Pinpoint the cell where the given text exists, returning its (X, Y) midpoint coordinate. 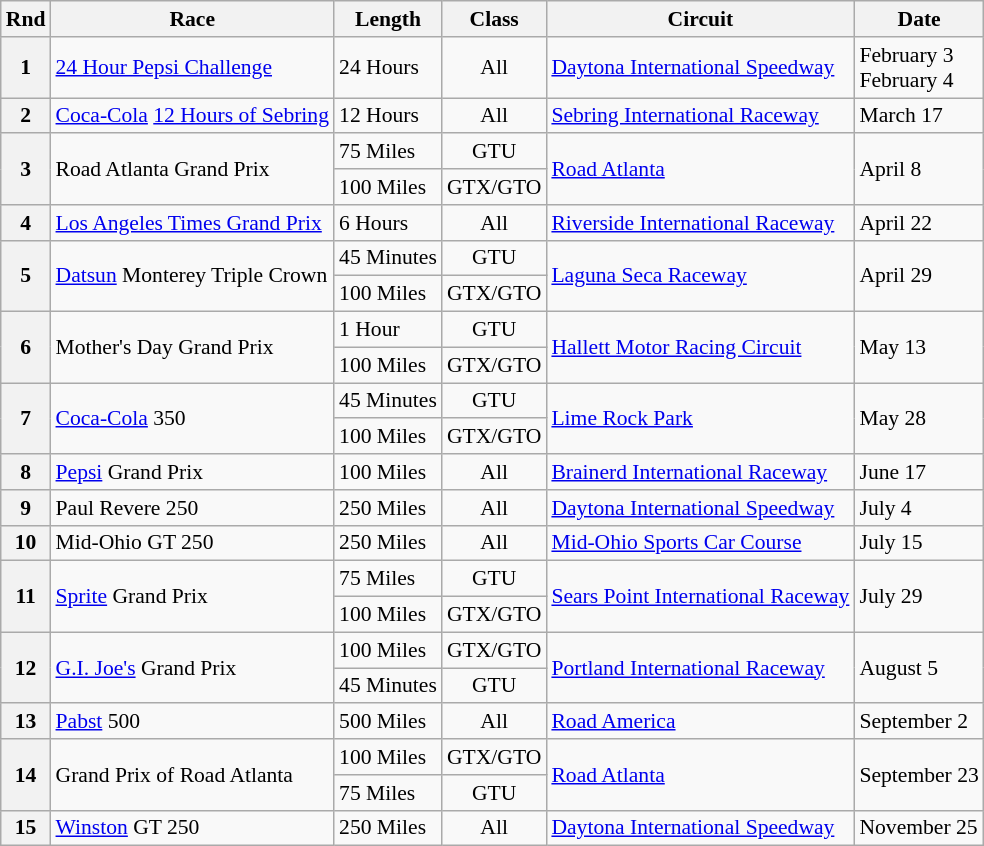
November 25 (918, 828)
7 (26, 418)
Circuit (700, 19)
24 Hour Pepsi Challenge (192, 68)
11 (26, 596)
14 (26, 774)
10 (26, 543)
March 17 (918, 116)
Portland International Raceway (700, 668)
Coca-Cola 12 Hours of Sebring (192, 116)
Riverside International Raceway (700, 223)
1 Hour (388, 330)
Pabst 500 (192, 722)
Lime Rock Park (700, 418)
500 Miles (388, 722)
Grand Prix of Road Atlanta (192, 774)
6 (26, 348)
9 (26, 508)
15 (26, 828)
April 22 (918, 223)
Winston GT 250 (192, 828)
May 13 (918, 348)
Rnd (26, 19)
5 (26, 276)
Road America (700, 722)
Sears Point International Raceway (700, 596)
Paul Revere 250 (192, 508)
Pepsi Grand Prix (192, 472)
Mid-Ohio Sports Car Course (700, 543)
February 3February 4 (918, 68)
September 23 (918, 774)
Mother's Day Grand Prix (192, 348)
Brainerd International Raceway (700, 472)
3 (26, 170)
Race (192, 19)
Class (494, 19)
Los Angeles Times Grand Prix (192, 223)
Mid-Ohio GT 250 (192, 543)
13 (26, 722)
Road Atlanta Grand Prix (192, 170)
May 28 (918, 418)
12 (26, 668)
8 (26, 472)
September 2 (918, 722)
Sebring International Raceway (700, 116)
April 29 (918, 276)
Hallett Motor Racing Circuit (700, 348)
June 17 (918, 472)
July 15 (918, 543)
April 8 (918, 170)
24 Hours (388, 68)
Length (388, 19)
Datsun Monterey Triple Crown (192, 276)
August 5 (918, 668)
6 Hours (388, 223)
July 29 (918, 596)
4 (26, 223)
July 4 (918, 508)
Date (918, 19)
Laguna Seca Raceway (700, 276)
12 Hours (388, 116)
Coca-Cola 350 (192, 418)
2 (26, 116)
Sprite Grand Prix (192, 596)
G.I. Joe's Grand Prix (192, 668)
1 (26, 68)
